Detect which cell encompasses the target text, then output its (X, Y) center coordinate. 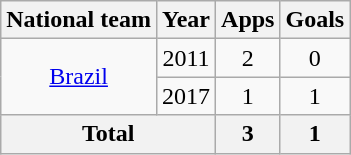
Total (108, 134)
0 (315, 58)
2011 (186, 58)
Brazil (79, 77)
3 (248, 134)
Apps (248, 20)
National team (79, 20)
Goals (315, 20)
Year (186, 20)
2 (248, 58)
2017 (186, 96)
